Return (x, y) of the center of cell containing provided text 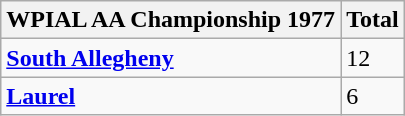
Laurel (171, 96)
Total (373, 20)
South Allegheny (171, 58)
6 (373, 96)
12 (373, 58)
WPIAL AA Championship 1977 (171, 20)
